Capture the cell that displays the provided text and extract its [x, y] central coordinate. 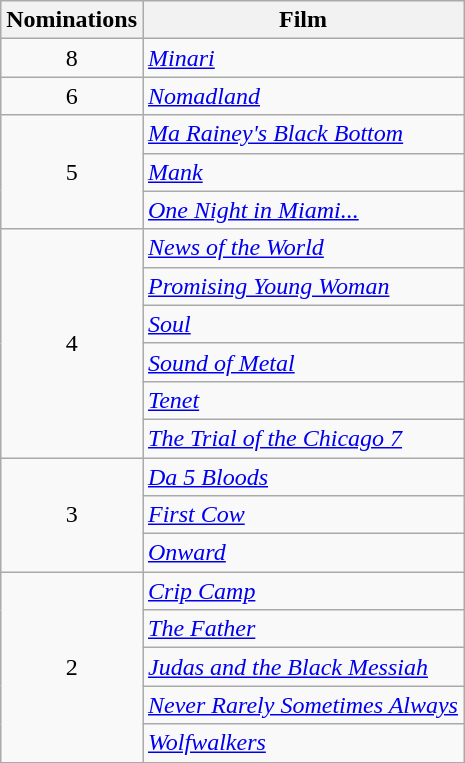
Crip Camp [302, 591]
Mank [302, 172]
Promising Young Woman [302, 286]
Nominations [72, 20]
Nomadland [302, 96]
The Trial of the Chicago 7 [302, 438]
2 [72, 667]
Judas and the Black Messiah [302, 667]
Ma Rainey's Black Bottom [302, 134]
3 [72, 515]
5 [72, 172]
Film [302, 20]
Onward [302, 553]
One Night in Miami... [302, 210]
6 [72, 96]
Soul [302, 324]
News of the World [302, 248]
Sound of Metal [302, 362]
4 [72, 343]
Da 5 Bloods [302, 477]
8 [72, 58]
The Father [302, 629]
Tenet [302, 400]
Wolfwalkers [302, 743]
Never Rarely Sometimes Always [302, 705]
First Cow [302, 515]
Minari [302, 58]
